Pinpoint the cell where the given text exists, returning its [X, Y] midpoint coordinate. 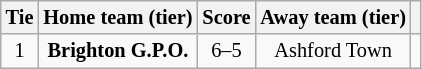
6–5 [226, 51]
Ashford Town [332, 51]
Tie [20, 17]
Away team (tier) [332, 17]
Score [226, 17]
Home team (tier) [118, 17]
1 [20, 51]
Brighton G.P.O. [118, 51]
